Search for the cell housing the specified text and yield its [x, y] center coordinate. 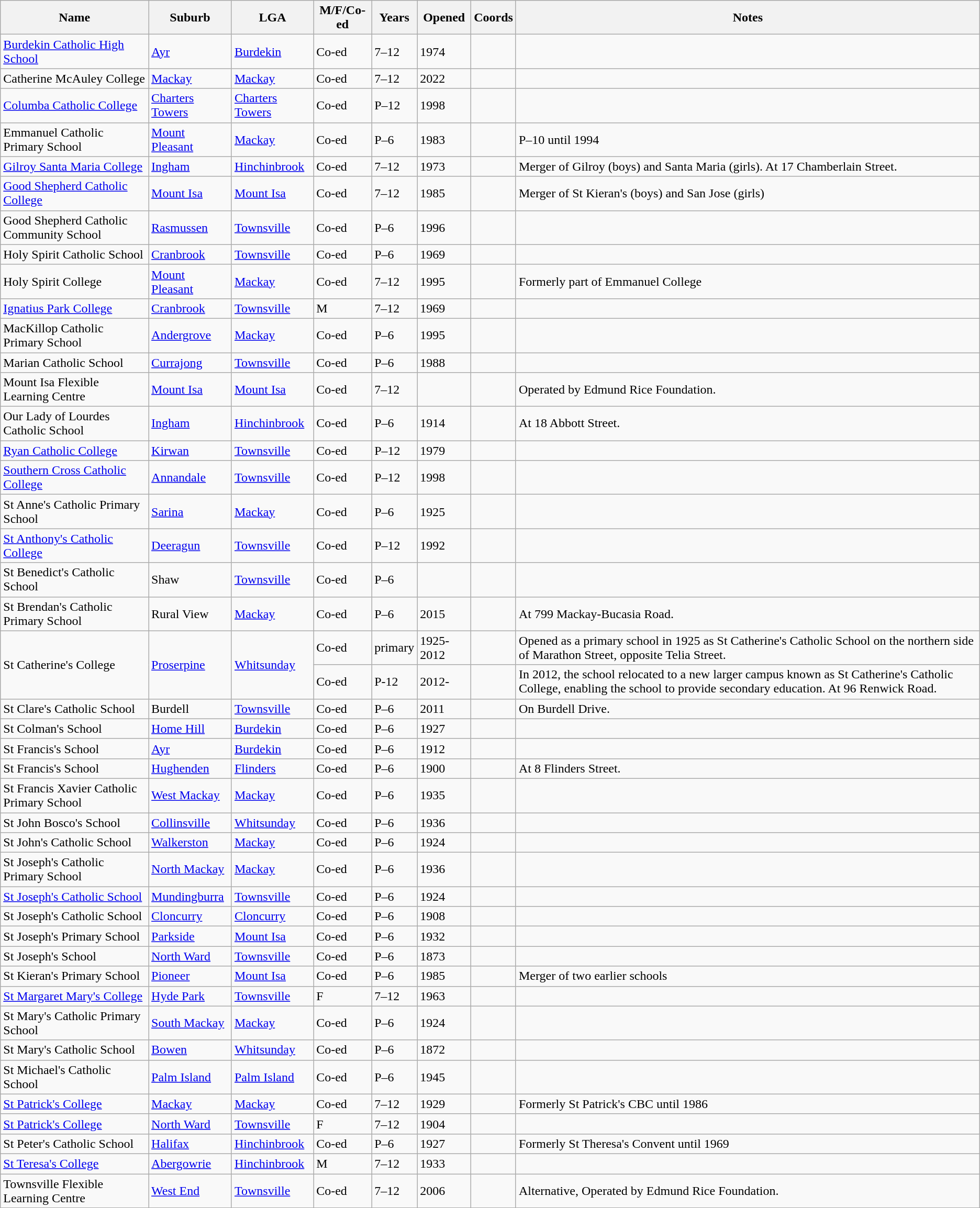
Holy Spirit Catholic School [74, 254]
1973 [444, 166]
1932 [444, 936]
Our Lady of Lourdes Catholic School [74, 424]
South Mackay [191, 1023]
Merger of St Kieran's (boys) and San Jose (girls) [748, 194]
Currajong [191, 363]
1996 [444, 227]
Holy Spirit College [74, 282]
Opened [444, 18]
Hyde Park [191, 996]
P–10 until 1994 [748, 139]
Collinsville [191, 822]
On Burdell Drive. [748, 709]
At 18 Abbott Street. [748, 424]
Townsville Flexible Learning Centre [74, 1190]
Abergowrie [191, 1164]
Deeragun [191, 545]
1908 [444, 916]
2012- [444, 681]
M/F/Co-ed [342, 18]
2006 [444, 1190]
Andergrove [191, 335]
Parkside [191, 936]
St Joseph's School [74, 956]
1933 [444, 1164]
Suburb [191, 18]
2015 [444, 613]
Annandale [191, 477]
1900 [444, 768]
Mundingburra [191, 897]
St Benedict's Catholic School [74, 580]
St Mary's Catholic School [74, 1050]
2011 [444, 709]
North Mackay [191, 870]
1979 [444, 451]
Rasmussen [191, 227]
St Teresa's College [74, 1164]
1929 [444, 1104]
primary [395, 648]
Walkerston [191, 843]
At 799 Mackay-Bucasia Road. [748, 613]
Catherine McAuley College [74, 79]
St Margaret Mary's College [74, 996]
2022 [444, 79]
1925-2012 [444, 648]
1914 [444, 424]
1873 [444, 956]
Operated by Edmund Rice Foundation. [748, 389]
Columba Catholic College [74, 106]
Coords [494, 18]
Notes [748, 18]
Burdell [191, 709]
St Joseph's Primary School [74, 936]
Rural View [191, 613]
Ignatius Park College [74, 308]
St Colman's School [74, 729]
Shaw [191, 580]
Home Hill [191, 729]
1925 [444, 512]
Name [74, 18]
Good Shepherd Catholic College [74, 194]
Formerly St Patrick's CBC until 1986 [748, 1104]
Burdekin Catholic High School [74, 51]
Formerly St Theresa's Convent until 1969 [748, 1144]
Years [395, 18]
1904 [444, 1124]
St Clare's Catholic School [74, 709]
Halifax [191, 1144]
Sarina [191, 512]
Southern Cross Catholic College [74, 477]
Proserpine [191, 665]
Bowen [191, 1050]
St Francis Xavier Catholic Primary School [74, 796]
1945 [444, 1077]
St Anne's Catholic Primary School [74, 512]
St Joseph's Catholic Primary School [74, 870]
St John's Catholic School [74, 843]
At 8 Flinders Street. [748, 768]
West End [191, 1190]
1872 [444, 1050]
St John Bosco's School [74, 822]
Hughenden [191, 768]
1935 [444, 796]
1988 [444, 363]
Alternative, Operated by Edmund Rice Foundation. [748, 1190]
P-12 [395, 681]
1963 [444, 996]
St Kieran's Primary School [74, 976]
Good Shepherd Catholic Community School [74, 227]
Marian Catholic School [74, 363]
St Catherine's College [74, 665]
1983 [444, 139]
St Anthony's Catholic College [74, 545]
Pioneer [191, 976]
Opened as a primary school in 1925 as St Catherine's Catholic School on the northern side of Marathon Street, opposite Telia Street. [748, 648]
Flinders [272, 768]
Gilroy Santa Maria College [74, 166]
MacKillop Catholic Primary School [74, 335]
St Peter's Catholic School [74, 1144]
1912 [444, 748]
Formerly part of Emmanuel College [748, 282]
1974 [444, 51]
Mount Isa Flexible Learning Centre [74, 389]
Merger of two earlier schools [748, 976]
St Mary's Catholic Primary School [74, 1023]
Emmanuel Catholic Primary School [74, 139]
Ryan Catholic College [74, 451]
Merger of Gilroy (boys) and Santa Maria (girls). At 17 Chamberlain Street. [748, 166]
Kirwan [191, 451]
West Mackay [191, 796]
St Michael's Catholic School [74, 1077]
LGA [272, 18]
1992 [444, 545]
St Brendan's Catholic Primary School [74, 613]
